Identify which cell holds the provided text, then report its [X, Y] central coordinate. 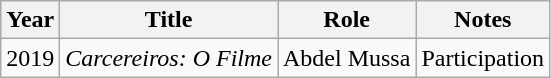
Role [347, 20]
Participation [483, 58]
Title [169, 20]
Abdel Mussa [347, 58]
Notes [483, 20]
2019 [30, 58]
Year [30, 20]
Carcereiros: O Filme [169, 58]
